Locate the cell with the specified text and output its [x, y] center coordinate. 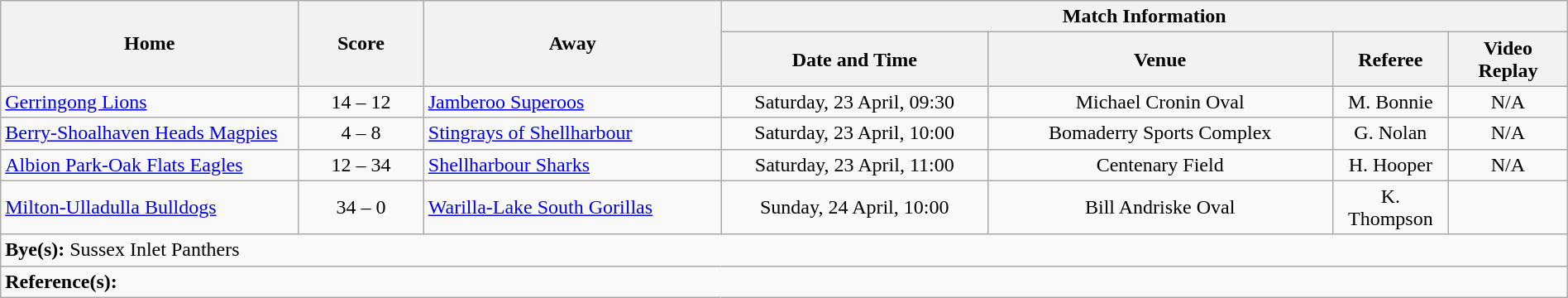
Video Replay [1508, 60]
Bomaderry Sports Complex [1159, 133]
Score [361, 43]
Michael Cronin Oval [1159, 102]
Sunday, 24 April, 10:00 [854, 207]
Milton-Ulladulla Bulldogs [150, 207]
Venue [1159, 60]
4 – 8 [361, 133]
Home [150, 43]
Saturday, 23 April, 10:00 [854, 133]
Referee [1391, 60]
Berry-Shoalhaven Heads Magpies [150, 133]
Albion Park-Oak Flats Eagles [150, 165]
12 – 34 [361, 165]
M. Bonnie [1391, 102]
G. Nolan [1391, 133]
Saturday, 23 April, 11:00 [854, 165]
34 – 0 [361, 207]
Match Information [1145, 17]
Gerringong Lions [150, 102]
Centenary Field [1159, 165]
K. Thompson [1391, 207]
Date and Time [854, 60]
Stingrays of Shellharbour [572, 133]
Away [572, 43]
Bye(s): Sussex Inlet Panthers [784, 250]
Warilla-Lake South Gorillas [572, 207]
Shellharbour Sharks [572, 165]
H. Hooper [1391, 165]
Saturday, 23 April, 09:30 [854, 102]
Bill Andriske Oval [1159, 207]
Reference(s): [784, 281]
Jamberoo Superoos [572, 102]
14 – 12 [361, 102]
